Return the [X, Y] coordinate for the center point of the cell that contains the specified text.  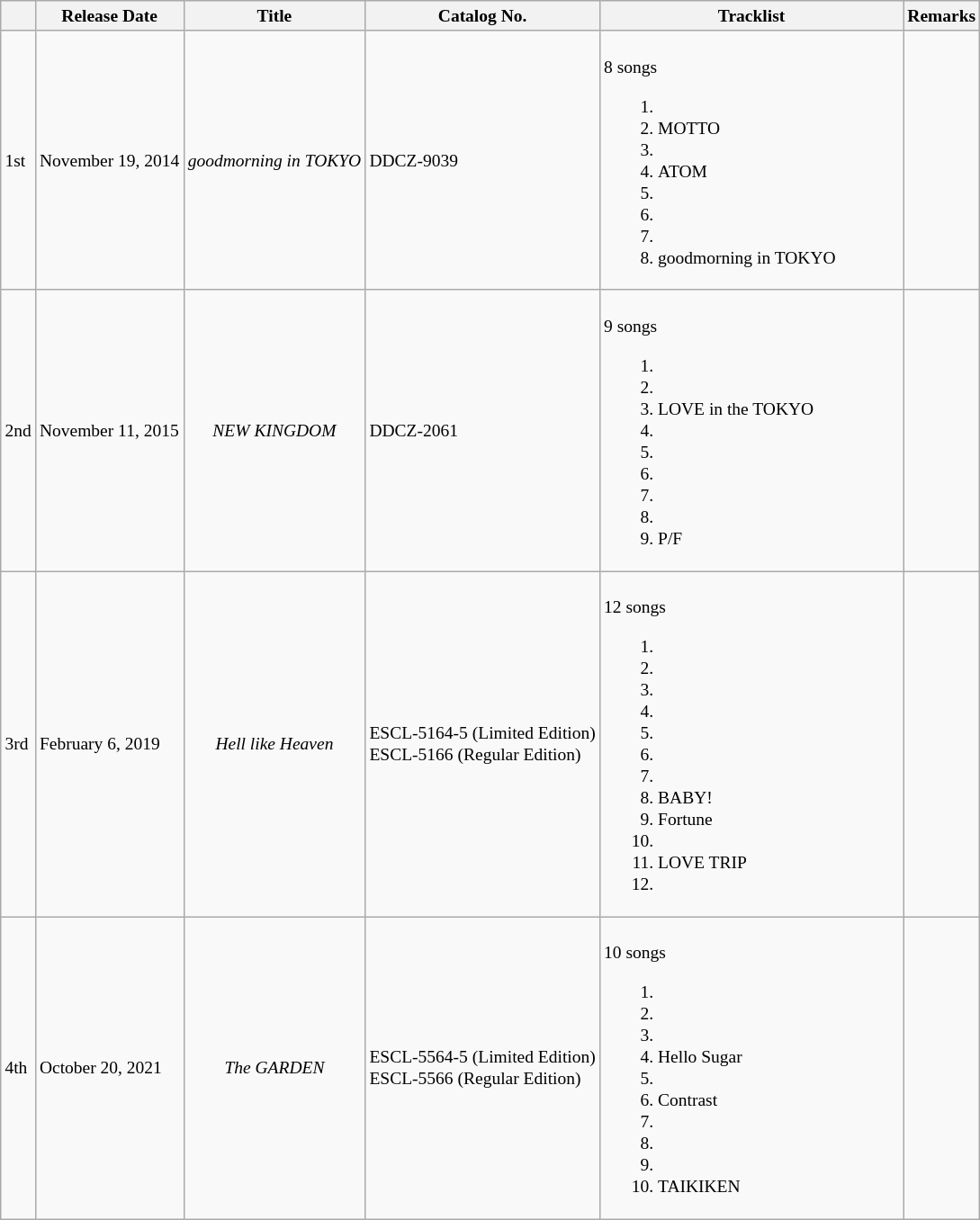
3rd [18, 744]
1st [18, 160]
November 11, 2015 [110, 430]
Hell like Heaven [274, 744]
November 19, 2014 [110, 160]
Release Date [110, 16]
ESCL-5564-5 (Limited Edition)ESCL-5566 (Regular Edition) [482, 1068]
4th [18, 1068]
October 20, 2021 [110, 1068]
goodmorning in TOKYO [274, 160]
February 6, 2019 [110, 744]
NEW KINGDOM [274, 430]
10 songsHello SugarContrastTAIKIKEN [751, 1068]
DDCZ-2061 [482, 430]
2nd [18, 430]
Title [274, 16]
12 songsBABY!FortuneLOVE TRIP [751, 744]
Remarks [941, 16]
Tracklist [751, 16]
The GARDEN [274, 1068]
9 songsLOVE in the TOKYOP/F [751, 430]
DDCZ-9039 [482, 160]
Catalog No. [482, 16]
8 songsMOTTOATOMgoodmorning in TOKYO [751, 160]
ESCL-5164-5 (Limited Edition)ESCL-5166 (Regular Edition) [482, 744]
